Pinpoint the cell where the given text exists, returning its [x, y] midpoint coordinate. 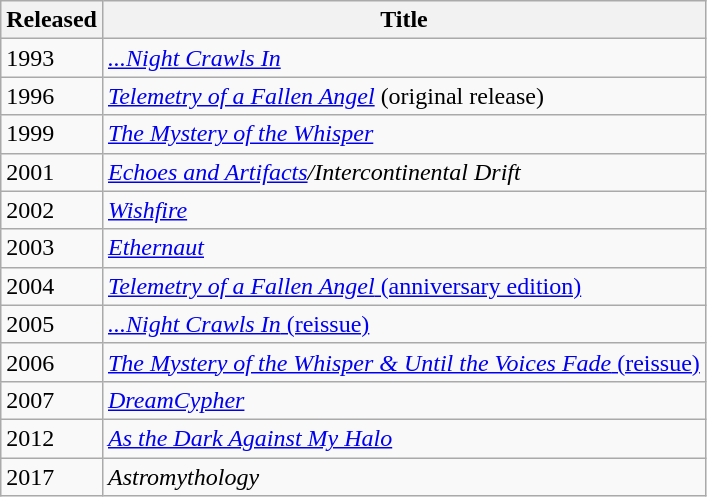
Telemetry of a Fallen Angel (anniversary edition) [404, 286]
2017 [52, 477]
2002 [52, 210]
...Night Crawls In [404, 58]
Title [404, 20]
1993 [52, 58]
1996 [52, 96]
2012 [52, 438]
2006 [52, 362]
Released [52, 20]
2004 [52, 286]
...Night Crawls In (reissue) [404, 324]
DreamCypher [404, 400]
1999 [52, 134]
2007 [52, 400]
2001 [52, 172]
2003 [52, 248]
Echoes and Artifacts/Intercontinental Drift [404, 172]
2005 [52, 324]
As the Dark Against My Halo [404, 438]
Astromythology [404, 477]
Telemetry of a Fallen Angel (original release) [404, 96]
Wishfire [404, 210]
The Mystery of the Whisper & Until the Voices Fade (reissue) [404, 362]
The Mystery of the Whisper [404, 134]
Ethernaut [404, 248]
